Detect which cell encompasses the target text, then output its [X, Y] center coordinate. 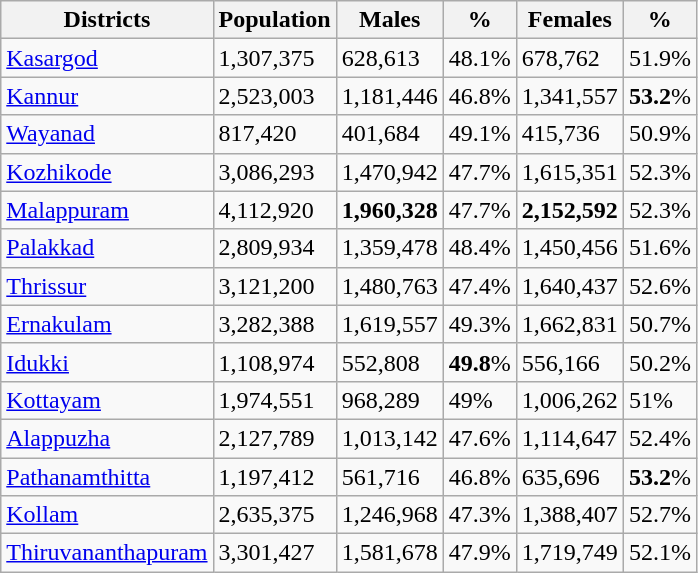
51.6% [660, 248]
47.6% [480, 438]
Males [390, 20]
1,197,412 [274, 477]
1,341,557 [570, 96]
48.1% [480, 58]
52.1% [660, 553]
556,166 [570, 362]
1,619,557 [390, 324]
49.8% [480, 362]
50.2% [660, 362]
Population [274, 20]
49.1% [480, 134]
1,181,446 [390, 96]
552,808 [390, 362]
1,480,763 [390, 286]
Thiruvananthapuram [107, 553]
1,114,647 [570, 438]
Palakkad [107, 248]
1,615,351 [570, 172]
50.7% [660, 324]
Kasargod [107, 58]
2,809,934 [274, 248]
1,013,142 [390, 438]
415,736 [570, 134]
47.3% [480, 515]
1,974,551 [274, 400]
48.4% [480, 248]
1,307,375 [274, 58]
678,762 [570, 58]
1,662,831 [570, 324]
561,716 [390, 477]
Kannur [107, 96]
2,127,789 [274, 438]
51.9% [660, 58]
52.4% [660, 438]
Alappuzha [107, 438]
2,635,375 [274, 515]
51% [660, 400]
49% [480, 400]
968,289 [390, 400]
Kottayam [107, 400]
635,696 [570, 477]
Thrissur [107, 286]
2,523,003 [274, 96]
47.4% [480, 286]
Pathanamthitta [107, 477]
49.3% [480, 324]
1,470,942 [390, 172]
1,581,678 [390, 553]
Ernakulam [107, 324]
4,112,920 [274, 210]
Kozhikode [107, 172]
3,121,200 [274, 286]
1,450,456 [570, 248]
628,613 [390, 58]
1,359,478 [390, 248]
1,719,749 [570, 553]
Females [570, 20]
Idukki [107, 362]
1,388,407 [570, 515]
1,246,968 [390, 515]
1,640,437 [570, 286]
3,282,388 [274, 324]
47.9% [480, 553]
52.6% [660, 286]
Districts [107, 20]
52.7% [660, 515]
401,684 [390, 134]
817,420 [274, 134]
Malappuram [107, 210]
1,108,974 [274, 362]
2,152,592 [570, 210]
Wayanad [107, 134]
Kollam [107, 515]
1,006,262 [570, 400]
50.9% [660, 134]
1,960,328 [390, 210]
3,301,427 [274, 553]
3,086,293 [274, 172]
